Output the [X, Y] coordinate of the center of the cell containing the given text.  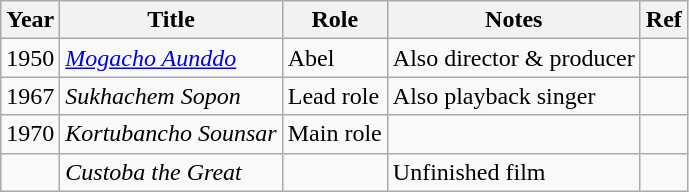
Unfinished film [514, 172]
Kortubancho Sounsar [171, 134]
1970 [30, 134]
Year [30, 20]
Mogacho Aunddo [171, 58]
Role [334, 20]
Custoba the Great [171, 172]
Sukhachem Sopon [171, 96]
1967 [30, 96]
Abel [334, 58]
1950 [30, 58]
Ref [664, 20]
Lead role [334, 96]
Also director & producer [514, 58]
Title [171, 20]
Also playback singer [514, 96]
Main role [334, 134]
Notes [514, 20]
